Capture the cell that displays the provided text and extract its (x, y) central coordinate. 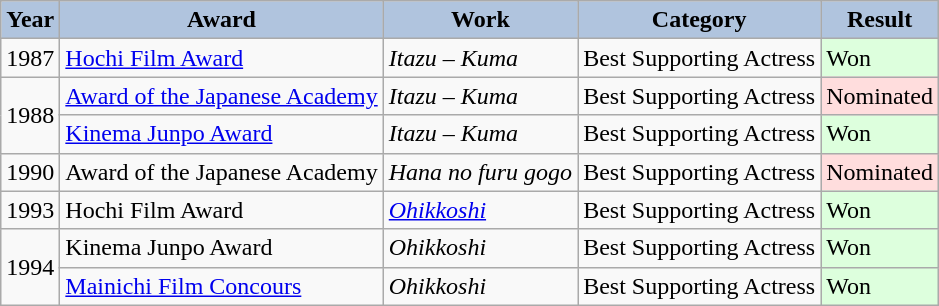
Mainichi Film Concours (222, 286)
Year (30, 20)
1993 (30, 210)
1990 (30, 172)
1987 (30, 58)
Work (480, 20)
Result (880, 20)
Hana no furu gogo (480, 172)
Category (700, 20)
Award (222, 20)
1994 (30, 267)
1988 (30, 115)
